Scan for the cell matching the given text and deliver its (X, Y) coordinate at center. 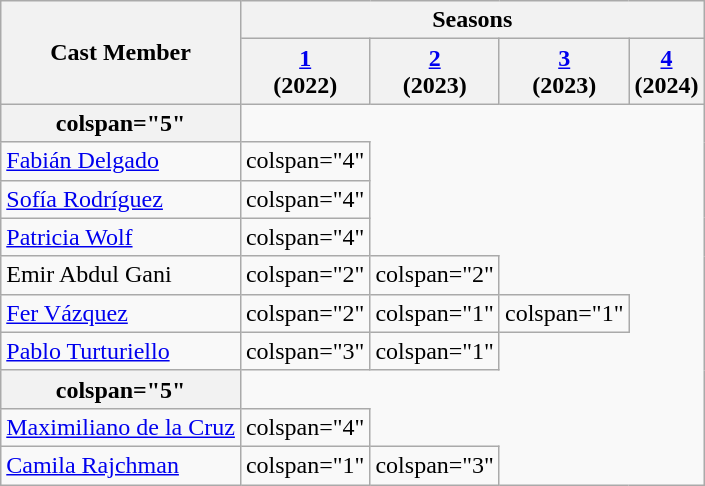
Maximiliano de la Cruz (121, 427)
Sofía Rodríguez (121, 199)
Patricia Wolf (121, 237)
Seasons (472, 20)
Fer Vázquez (121, 313)
4(2024) (666, 72)
Cast Member (121, 52)
2(2023) (435, 72)
3(2023) (564, 72)
Emir Abdul Gani (121, 275)
1(2022) (305, 72)
Fabián Delgado (121, 161)
Camila Rajchman (121, 465)
Pablo Turturiello (121, 351)
